Find where the given text appears and provide that cell's center as [x, y] coordinate. 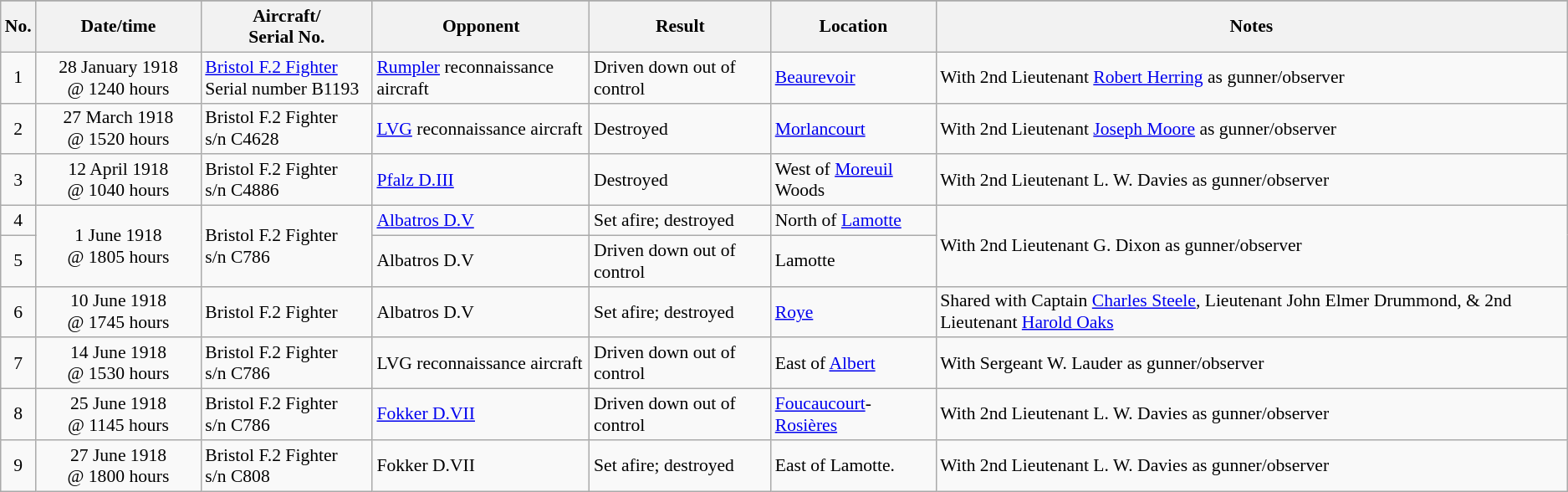
With Sergeant W. Lauder as gunner/observer [1251, 363]
8 [18, 415]
27 March 1918@ 1520 hours [119, 129]
Result [681, 27]
12 April 1918@ 1040 hours [119, 181]
No. [18, 27]
Aircraft/Serial No. [286, 27]
Pfalz D.III [481, 181]
6 [18, 311]
With 2nd Lieutenant Robert Herring as gunner/observer [1251, 77]
Bristol F.2 Fighters/n C4886 [286, 181]
Notes [1251, 27]
With 2nd Lieutenant Joseph Moore as gunner/observer [1251, 129]
Bristol F.2 Fighters/n C4628 [286, 129]
Lamotte [853, 261]
4 [18, 221]
Bristol F.2 Fighters/n C808 [286, 465]
With 2nd Lieutenant G. Dixon as gunner/observer [1251, 246]
Beaurevoir [853, 77]
2 [18, 129]
Location [853, 27]
Morlancourt [853, 129]
1 [18, 77]
North of Lamotte [853, 221]
Shared with Captain Charles Steele, Lieutenant John Elmer Drummond, & 2nd Lieutenant Harold Oaks [1251, 311]
1 June 1918@ 1805 hours [119, 246]
Opponent [481, 27]
25 June 1918@ 1145 hours [119, 415]
West of Moreuil Woods [853, 181]
5 [18, 261]
27 June 1918@ 1800 hours [119, 465]
14 June 1918@ 1530 hours [119, 363]
9 [18, 465]
Rumpler reconnaissance aircraft [481, 77]
Bristol F.2 Fighter [286, 311]
7 [18, 363]
East of Albert [853, 363]
Foucaucourt-Rosières [853, 415]
Roye [853, 311]
3 [18, 181]
28 January 1918@ 1240 hours [119, 77]
Date/time [119, 27]
10 June 1918@ 1745 hours [119, 311]
Bristol F.2 FighterSerial number B1193 [286, 77]
East of Lamotte. [853, 465]
